Identify which cell holds the provided text, then report its (x, y) central coordinate. 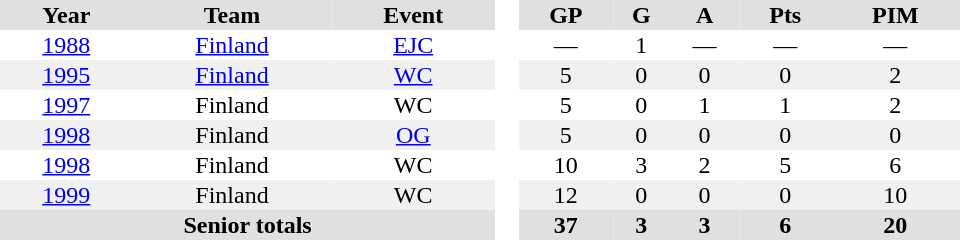
1988 (66, 45)
Senior totals (248, 225)
G (641, 15)
GP (566, 15)
20 (896, 225)
1997 (66, 105)
EJC (413, 45)
A (704, 15)
Event (413, 15)
Year (66, 15)
PIM (896, 15)
37 (566, 225)
Team (232, 15)
OG (413, 135)
Pts (786, 15)
12 (566, 195)
1995 (66, 75)
1999 (66, 195)
